Return the (x, y) coordinate for the center point of the cell that contains the specified text.  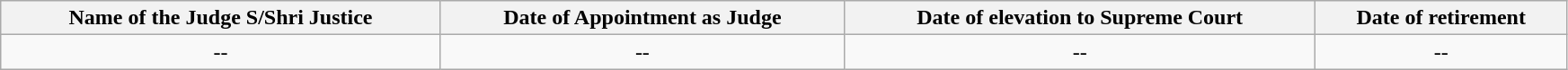
Date of Appointment as Judge (642, 18)
Date of elevation to Supreme Court (1080, 18)
Date of retirement (1441, 18)
Name of the Judge S/Shri Justice (221, 18)
